Pinpoint the cell where the given text exists, returning its [X, Y] midpoint coordinate. 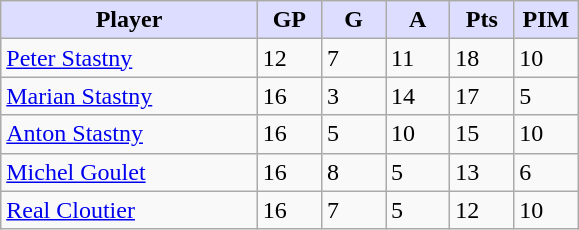
Real Cloutier [130, 210]
3 [353, 96]
15 [482, 134]
18 [482, 58]
14 [418, 96]
G [353, 20]
Michel Goulet [130, 172]
Marian Stastny [130, 96]
8 [353, 172]
Anton Stastny [130, 134]
GP [289, 20]
13 [482, 172]
PIM [546, 20]
Pts [482, 20]
6 [546, 172]
11 [418, 58]
Player [130, 20]
17 [482, 96]
A [418, 20]
Peter Stastny [130, 58]
